Return (X, Y) of the center of cell containing provided text 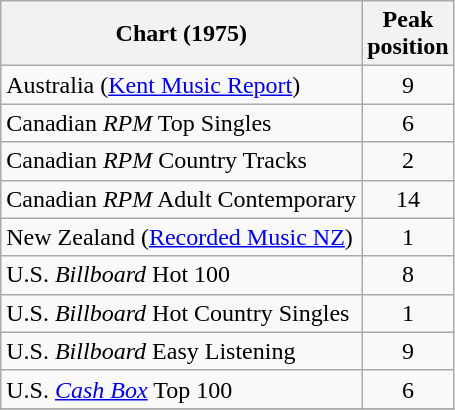
U.S. Billboard Easy Listening (182, 351)
2 (408, 161)
Chart (1975) (182, 34)
Peakposition (408, 34)
U.S. Billboard Hot Country Singles (182, 313)
14 (408, 199)
Canadian RPM Adult Contemporary (182, 199)
U.S. Cash Box Top 100 (182, 389)
New Zealand (Recorded Music NZ) (182, 237)
Canadian RPM Top Singles (182, 123)
8 (408, 275)
Australia (Kent Music Report) (182, 85)
Canadian RPM Country Tracks (182, 161)
U.S. Billboard Hot 100 (182, 275)
